Scan for the cell matching the given text and deliver its (X, Y) coordinate at center. 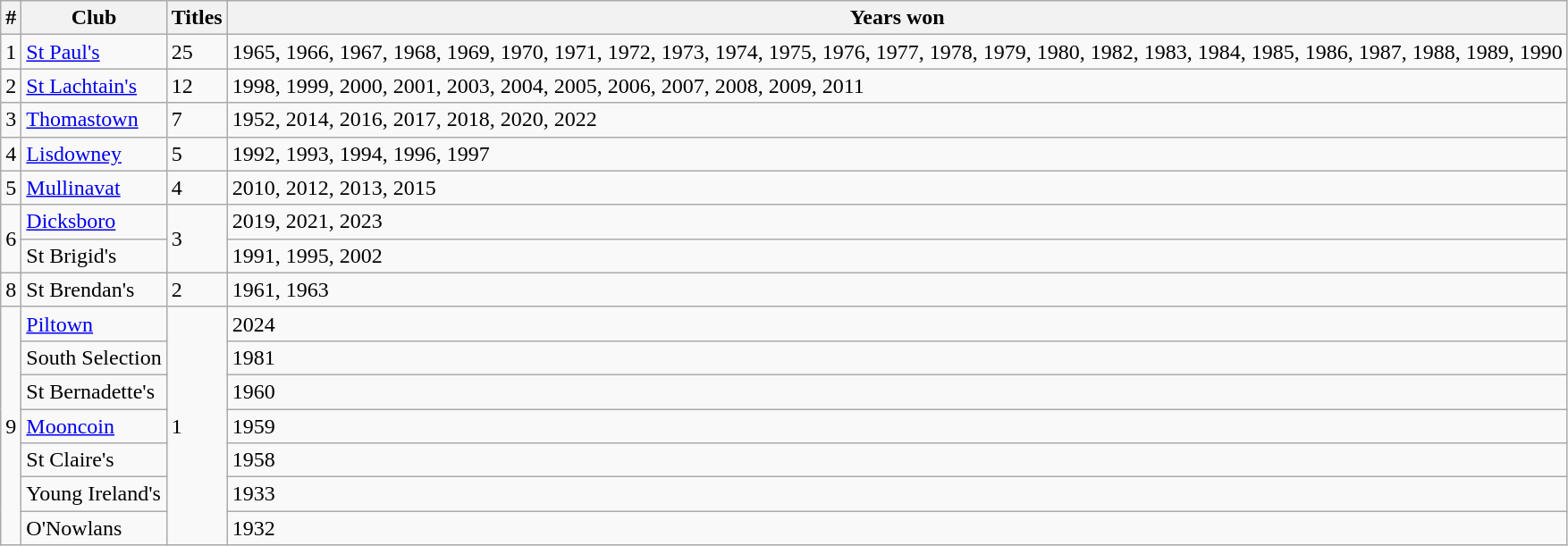
St Brendan's (94, 290)
Club (94, 18)
Years won (898, 18)
1991, 1995, 2002 (898, 256)
Mullinavat (94, 188)
25 (197, 52)
2010, 2012, 2013, 2015 (898, 188)
1959 (898, 426)
1952, 2014, 2016, 2017, 2018, 2020, 2022 (898, 120)
1961, 1963 (898, 290)
South Selection (94, 357)
Thomastown (94, 120)
1960 (898, 391)
1933 (898, 494)
Titles (197, 18)
1932 (898, 528)
1998, 1999, 2000, 2001, 2003, 2004, 2005, 2006, 2007, 2008, 2009, 2011 (898, 86)
1992, 1993, 1994, 1996, 1997 (898, 154)
Dicksboro (94, 222)
Mooncoin (94, 426)
O'Nowlans (94, 528)
Piltown (94, 323)
2024 (898, 323)
1958 (898, 460)
7 (197, 120)
8 (11, 290)
1981 (898, 357)
9 (11, 425)
6 (11, 239)
St Lachtain's (94, 86)
Lisdowney (94, 154)
St Claire's (94, 460)
St Paul's (94, 52)
# (11, 18)
St Bernadette's (94, 391)
2019, 2021, 2023 (898, 222)
1965, 1966, 1967, 1968, 1969, 1970, 1971, 1972, 1973, 1974, 1975, 1976, 1977, 1978, 1979, 1980, 1982, 1983, 1984, 1985, 1986, 1987, 1988, 1989, 1990 (898, 52)
St Brigid's (94, 256)
12 (197, 86)
Young Ireland's (94, 494)
